Return the [X, Y] coordinate for the center point of the cell that contains the specified text.  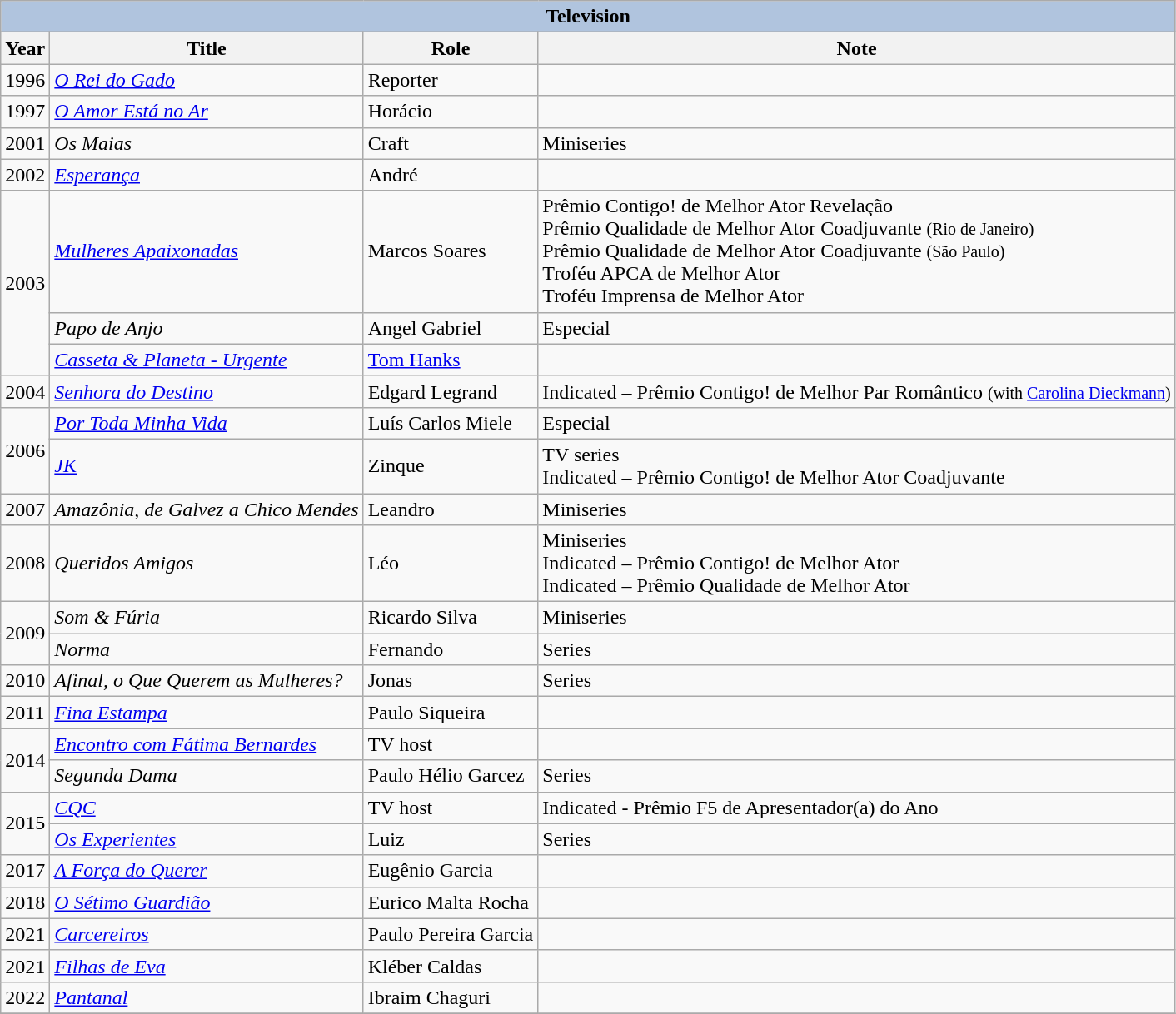
Kléber Caldas [451, 966]
Os Maias [207, 143]
Fernando [451, 649]
Fina Estampa [207, 713]
2001 [25, 143]
2009 [25, 634]
Filhas de Eva [207, 966]
Som & Fúria [207, 618]
Amazônia, de Galvez a Chico Mendes [207, 509]
2017 [25, 871]
Pantanal [207, 997]
JK [207, 466]
Jonas [451, 681]
Esperança [207, 175]
Luís Carlos Miele [451, 423]
Luiz [451, 839]
1996 [25, 80]
O Sétimo Guardião [207, 902]
Eurico Malta Rocha [451, 902]
Os Experientes [207, 839]
Television [588, 17]
Léo [451, 564]
Queridos Amigos [207, 564]
MiniseriesIndicated – Prêmio Contigo! de Melhor Ator Indicated – Prêmio Qualidade de Melhor Ator [857, 564]
2018 [25, 902]
Marcos Soares [451, 251]
Year [25, 48]
Role [451, 48]
Edgard Legrand [451, 391]
A Força do Querer [207, 871]
Ibraim Chaguri [451, 997]
2004 [25, 391]
Papo de Anjo [207, 328]
2015 [25, 823]
Tom Hanks [451, 360]
Horácio [451, 112]
Indicated - Prêmio F5 de Apresentador(a) do Ano [857, 808]
Title [207, 48]
Zinque [451, 466]
Reporter [451, 80]
2022 [25, 997]
2014 [25, 760]
Paulo Siqueira [451, 713]
Mulheres Apaixonadas [207, 251]
2007 [25, 509]
2011 [25, 713]
O Amor Está no Ar [207, 112]
2006 [25, 450]
2008 [25, 564]
2002 [25, 175]
TV series Indicated – Prêmio Contigo! de Melhor Ator Coadjuvante [857, 466]
Norma [207, 649]
Senhora do Destino [207, 391]
Paulo Hélio Garcez [451, 776]
2003 [25, 283]
Note [857, 48]
Encontro com Fátima Bernardes [207, 744]
André [451, 175]
Por Toda Minha Vida [207, 423]
Leandro [451, 509]
Paulo Pereira Garcia [451, 934]
Carcereiros [207, 934]
Craft [451, 143]
CQC [207, 808]
1997 [25, 112]
Eugênio Garcia [451, 871]
Segunda Dama [207, 776]
2010 [25, 681]
Casseta & Planeta - Urgente [207, 360]
Ricardo Silva [451, 618]
Afinal, o Que Querem as Mulheres? [207, 681]
Angel Gabriel [451, 328]
Indicated – Prêmio Contigo! de Melhor Par Romântico (with Carolina Dieckmann) [857, 391]
O Rei do Gado [207, 80]
